Provide the (X, Y) coordinate of the cell's center where the given text is located.  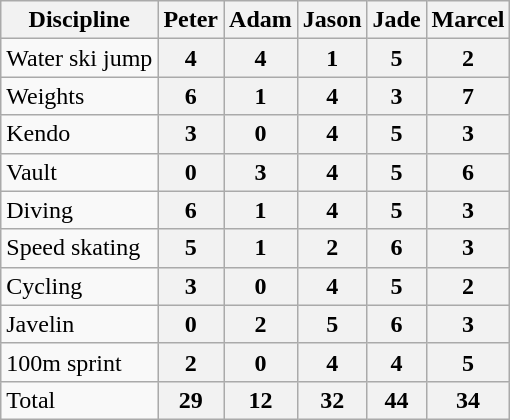
100m sprint (80, 362)
7 (468, 96)
Adam (261, 20)
Discipline (80, 20)
Jade (396, 20)
Peter (191, 20)
Speed skating (80, 248)
Jason (332, 20)
Water ski jump (80, 58)
Vault (80, 172)
32 (332, 400)
Total (80, 400)
Diving (80, 210)
Marcel (468, 20)
Weights (80, 96)
Cycling (80, 286)
29 (191, 400)
Kendo (80, 134)
44 (396, 400)
Javelin (80, 324)
12 (261, 400)
34 (468, 400)
